Determine the (X, Y) coordinate at the center of the cell enclosing the given text.  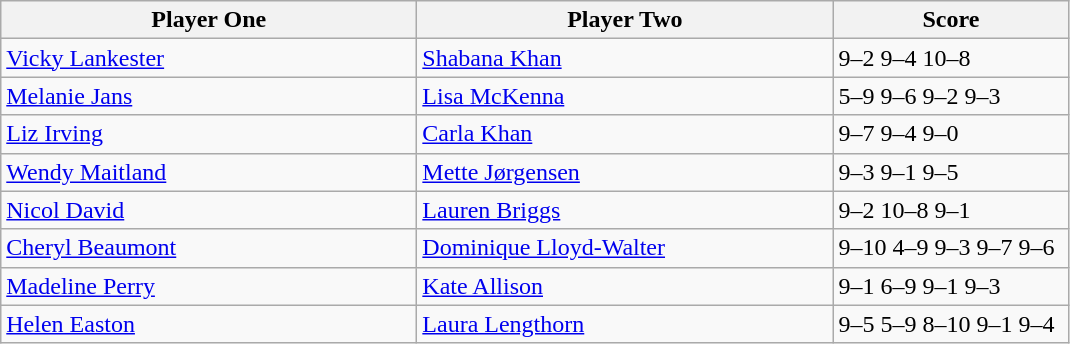
Carla Khan (625, 134)
9–5 5–9 8–10 9–1 9–4 (951, 324)
Vicky Lankester (209, 58)
9–3 9–1 9–5 (951, 172)
Mette Jørgensen (625, 172)
Madeline Perry (209, 286)
Lauren Briggs (625, 210)
Cheryl Beaumont (209, 248)
Kate Allison (625, 286)
Player Two (625, 20)
Liz Irving (209, 134)
Melanie Jans (209, 96)
Lisa McKenna (625, 96)
9–2 10–8 9–1 (951, 210)
9–1 6–9 9–1 9–3 (951, 286)
Player One (209, 20)
9–2 9–4 10–8 (951, 58)
Helen Easton (209, 324)
5–9 9–6 9–2 9–3 (951, 96)
Laura Lengthorn (625, 324)
Shabana Khan (625, 58)
Nicol David (209, 210)
9–10 4–9 9–3 9–7 9–6 (951, 248)
Wendy Maitland (209, 172)
9–7 9–4 9–0 (951, 134)
Score (951, 20)
Dominique Lloyd-Walter (625, 248)
